From the cell containing the given text, extract its center point as [X, Y] coordinate. 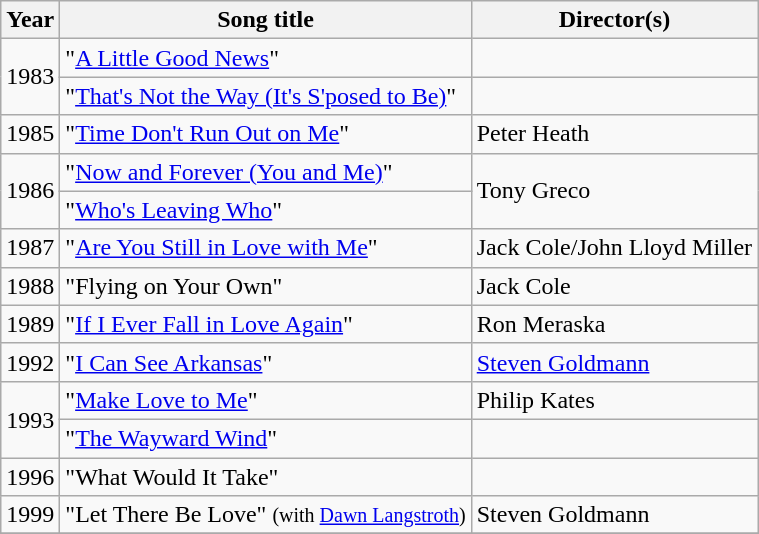
1983 [30, 77]
"Who's Leaving Who" [266, 210]
1999 [30, 515]
Tony Greco [614, 191]
"I Can See Arkansas" [266, 362]
Song title [266, 20]
"Now and Forever (You and Me)" [266, 172]
1992 [30, 362]
1989 [30, 324]
1996 [30, 477]
"Let There Be Love" (with Dawn Langstroth) [266, 515]
Ron Meraska [614, 324]
1985 [30, 134]
Peter Heath [614, 134]
Director(s) [614, 20]
Philip Kates [614, 400]
"A Little Good News" [266, 58]
1993 [30, 419]
1986 [30, 191]
"Make Love to Me" [266, 400]
Year [30, 20]
"Are You Still in Love with Me" [266, 248]
"Flying on Your Own" [266, 286]
"What Would It Take" [266, 477]
1987 [30, 248]
Jack Cole [614, 286]
1988 [30, 286]
Jack Cole/John Lloyd Miller [614, 248]
"Time Don't Run Out on Me" [266, 134]
"That's Not the Way (It's S'posed to Be)" [266, 96]
"The Wayward Wind" [266, 438]
"If I Ever Fall in Love Again" [266, 324]
